Search for the cell housing the specified text and yield its [X, Y] center coordinate. 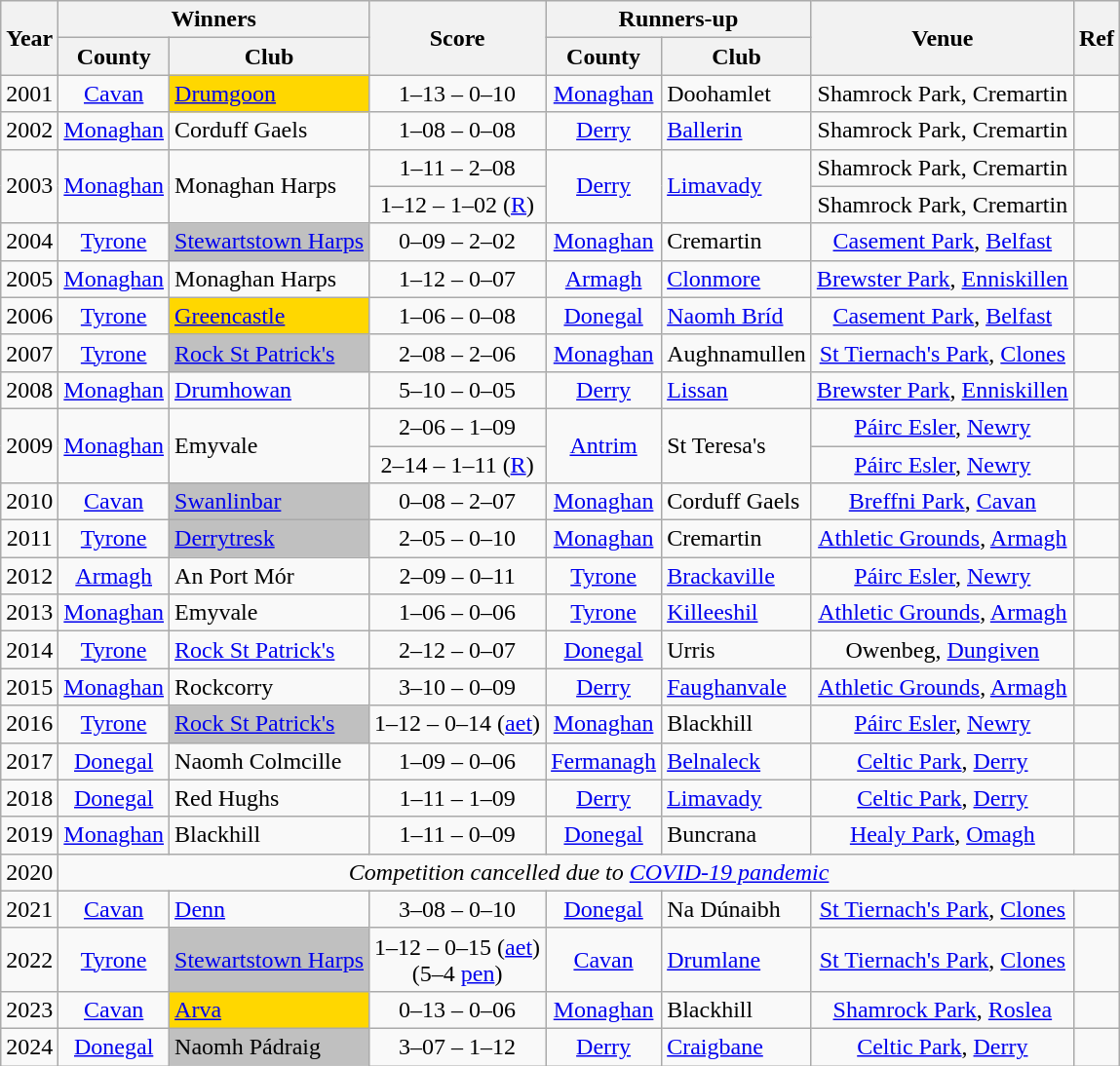
Denn [269, 909]
Healy Park, Omagh [942, 835]
2019 [29, 835]
2022 [29, 959]
2–06 – 1–09 [458, 427]
Antrim [604, 445]
Derrytresk [269, 539]
1–06 – 0–06 [458, 613]
2020 [29, 872]
2023 [29, 1009]
1–12 – 0–15 (aet)(5–4 pen) [458, 959]
Ballerin [737, 131]
2003 [29, 186]
Winners [214, 19]
Shamrock Park, Roslea [942, 1009]
Drumgoon [269, 94]
3–08 – 0–10 [458, 909]
2004 [29, 242]
Arva [269, 1009]
1–12 – 0–14 (aet) [458, 724]
0–09 – 2–02 [458, 242]
Rockcorry [269, 687]
2–09 – 0–11 [458, 576]
2009 [29, 445]
Belnaleck [737, 761]
2011 [29, 539]
2021 [29, 909]
2016 [29, 724]
2–14 – 1–11 (R) [458, 465]
2–08 – 2–06 [458, 353]
2001 [29, 94]
1–11 – 2–08 [458, 168]
Owenbeg, Dungiven [942, 650]
Red Hughs [269, 798]
2006 [29, 316]
2008 [29, 390]
0–13 – 0–06 [458, 1009]
1–13 – 0–10 [458, 94]
Na Dúnaibh [737, 909]
Naomh Pádraig [269, 1047]
Runners-up [678, 19]
Breffni Park, Cavan [942, 502]
0–08 – 2–07 [458, 502]
Buncrana [737, 835]
Lissan [737, 390]
2018 [29, 798]
2013 [29, 613]
2–12 – 0–07 [458, 650]
2014 [29, 650]
2002 [29, 131]
Brackaville [737, 576]
Craigbane [737, 1047]
1–09 – 0–06 [458, 761]
Venue [942, 38]
1–11 – 1–09 [458, 798]
2007 [29, 353]
Drumhowan [269, 390]
2005 [29, 279]
1–11 – 0–09 [458, 835]
2012 [29, 576]
Urris [737, 650]
Faughanvale [737, 687]
3–07 – 1–12 [458, 1047]
Naomh Colmcille [269, 761]
Drumlane [737, 959]
5–10 – 0–05 [458, 390]
Clonmore [737, 279]
1–08 – 0–08 [458, 131]
Ref [1096, 38]
2015 [29, 687]
1–12 – 0–07 [458, 279]
1–06 – 0–08 [458, 316]
1–12 – 1–02 (R) [458, 205]
Aughnamullen [737, 353]
2010 [29, 502]
Fermanagh [604, 761]
Competition cancelled due to COVID-19 pandemic [589, 872]
2–05 – 0–10 [458, 539]
Killeeshil [737, 613]
Year [29, 38]
2024 [29, 1047]
Score [458, 38]
Swanlinbar [269, 502]
Naomh Bríd [737, 316]
Greencastle [269, 316]
Doohamlet [737, 94]
3–10 – 0–09 [458, 687]
St Teresa's [737, 445]
An Port Mór [269, 576]
2017 [29, 761]
